Determine the (X, Y) coordinate at the center of the cell enclosing the given text.  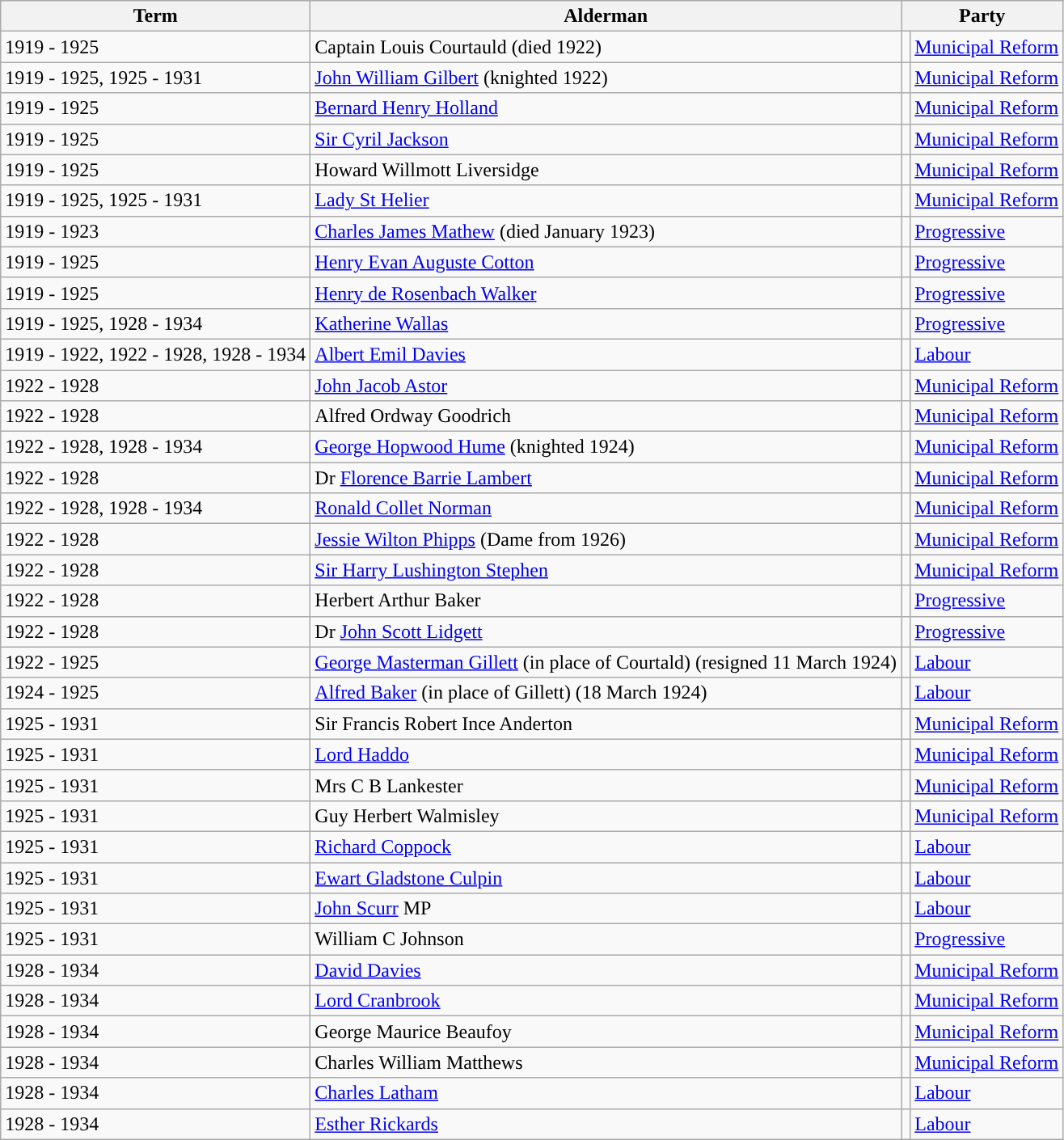
1924 - 1925 (155, 693)
George Masterman Gillett (in place of Courtald) (resigned 11 March 1924) (606, 662)
Alfred Ordway Goodrich (606, 416)
Captain Louis Courtauld (died 1922) (606, 47)
John William Gilbert (knighted 1922) (606, 78)
Richard Coppock (606, 847)
1919 - 1925, 1928 - 1934 (155, 323)
Sir Francis Robert Ince Anderton (606, 724)
Lord Haddo (606, 754)
Guy Herbert Walmisley (606, 816)
David Davies (606, 970)
Sir Cyril Jackson (606, 139)
1919 - 1922, 1922 - 1928, 1928 - 1934 (155, 354)
Alfred Baker (in place of Gillett) (18 March 1924) (606, 693)
John Jacob Astor (606, 386)
Bernard Henry Holland (606, 108)
Albert Emil Davies (606, 354)
Esther Rickards (606, 1124)
Alderman (606, 16)
George Maurice Beaufoy (606, 1032)
1922 - 1925 (155, 662)
Charles James Mathew (died January 1923) (606, 231)
Charles William Matthews (606, 1062)
Herbert Arthur Baker (606, 601)
Dr Florence Barrie Lambert (606, 478)
Henry de Rosenbach Walker (606, 293)
1919 - 1923 (155, 231)
John Scurr MP (606, 909)
Katherine Wallas (606, 323)
William C Johnson (606, 939)
Jessie Wilton Phipps (Dame from 1926) (606, 539)
Charles Latham (606, 1093)
Mrs C B Lankester (606, 785)
Term (155, 16)
Party (982, 16)
Lady St Helier (606, 201)
Dr John Scott Lidgett (606, 631)
Henry Evan Auguste Cotton (606, 262)
George Hopwood Hume (knighted 1924) (606, 447)
Howard Willmott Liversidge (606, 170)
Sir Harry Lushington Stephen (606, 570)
Ronald Collet Norman (606, 509)
Lord Cranbrook (606, 1001)
Ewart Gladstone Culpin (606, 877)
